Determine the (X, Y) coordinate at the center of the cell enclosing the given text.  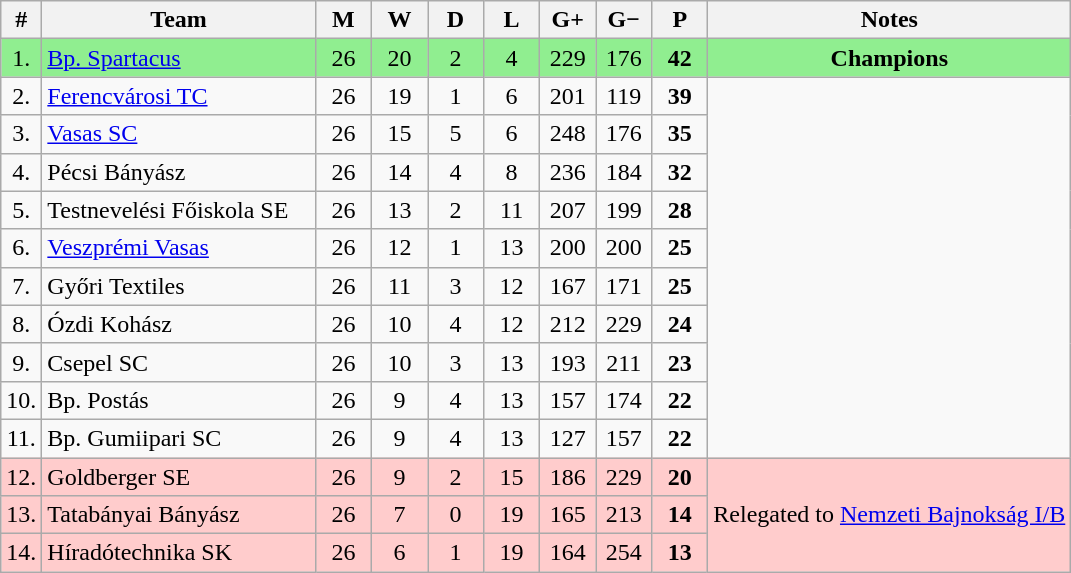
Notes (890, 20)
2. (22, 96)
8 (512, 172)
Testnevelési Főiskola SE (179, 210)
G− (624, 20)
28 (680, 210)
Győri Textiles (179, 286)
23 (680, 362)
184 (624, 172)
W (399, 20)
212 (568, 324)
201 (568, 96)
M (343, 20)
24 (680, 324)
Pécsi Bányász (179, 172)
Tatabányai Bányász (179, 515)
Ózdi Kohász (179, 324)
Vasas SC (179, 134)
D (456, 20)
8. (22, 324)
32 (680, 172)
164 (568, 553)
Veszprémi Vasas (179, 248)
5 (456, 134)
Champions (890, 58)
Csepel SC (179, 362)
4. (22, 172)
Ferencvárosi TC (179, 96)
10. (22, 400)
12. (22, 477)
5. (22, 210)
171 (624, 286)
7. (22, 286)
174 (624, 400)
199 (624, 210)
39 (680, 96)
7 (399, 515)
Goldberger SE (179, 477)
Híradótechnika SK (179, 553)
127 (568, 438)
14. (22, 553)
42 (680, 58)
11. (22, 438)
Relegated to Nemzeti Bajnokság I/B (890, 515)
248 (568, 134)
Bp. Spartacus (179, 58)
1. (22, 58)
13. (22, 515)
G+ (568, 20)
Bp. Gumiipari SC (179, 438)
# (22, 20)
3. (22, 134)
0 (456, 515)
Team (179, 20)
35 (680, 134)
167 (568, 286)
9. (22, 362)
193 (568, 362)
L (512, 20)
207 (568, 210)
254 (624, 553)
236 (568, 172)
213 (624, 515)
6. (22, 248)
119 (624, 96)
165 (568, 515)
Bp. Postás (179, 400)
P (680, 20)
186 (568, 477)
211 (624, 362)
